Output the (x, y) coordinate of the center of the cell containing the given text.  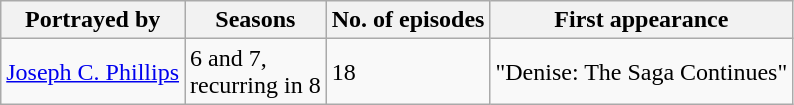
Joseph C. Phillips (93, 72)
Portrayed by (93, 20)
No. of episodes (408, 20)
Seasons (256, 20)
6 and 7,recurring in 8 (256, 72)
First appearance (642, 20)
18 (408, 72)
"Denise: The Saga Continues" (642, 72)
